Identify which cell holds the provided text, then report its (X, Y) central coordinate. 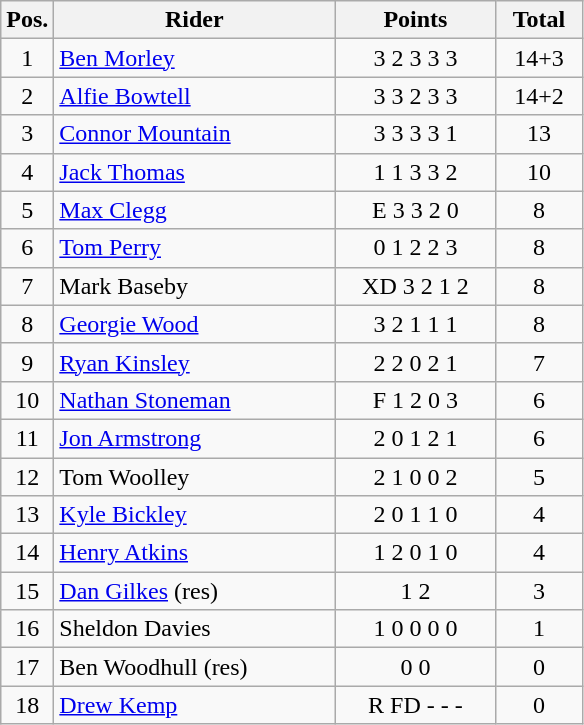
2 (28, 96)
2 2 0 2 1 (416, 362)
Sheldon Davies (194, 629)
2 0 1 2 1 (416, 438)
Mark Baseby (194, 286)
12 (28, 477)
18 (28, 705)
3 2 3 3 3 (416, 58)
Connor Mountain (194, 134)
Rider (194, 20)
R FD - - - (416, 705)
Jack Thomas (194, 172)
3 3 3 3 1 (416, 134)
Points (416, 20)
2 1 0 0 2 (416, 477)
Total (539, 20)
E 3 3 2 0 (416, 210)
F 1 2 0 3 (416, 400)
14+2 (539, 96)
14+3 (539, 58)
Tom Woolley (194, 477)
1 2 (416, 591)
Dan Gilkes (res) (194, 591)
Georgie Wood (194, 324)
17 (28, 667)
0 1 2 2 3 (416, 248)
1 0 0 0 0 (416, 629)
Max Clegg (194, 210)
15 (28, 591)
Ben Woodhull (res) (194, 667)
1 2 0 1 0 (416, 553)
Tom Perry (194, 248)
Ryan Kinsley (194, 362)
Ben Morley (194, 58)
Kyle Bickley (194, 515)
3 2 1 1 1 (416, 324)
Drew Kemp (194, 705)
Pos. (28, 20)
Henry Atkins (194, 553)
9 (28, 362)
1 1 3 3 2 (416, 172)
Alfie Bowtell (194, 96)
Nathan Stoneman (194, 400)
11 (28, 438)
16 (28, 629)
2 0 1 1 0 (416, 515)
3 3 2 3 3 (416, 96)
Jon Armstrong (194, 438)
14 (28, 553)
XD 3 2 1 2 (416, 286)
0 0 (416, 667)
